Determine the (x, y) coordinate at the center of the cell enclosing the given text.  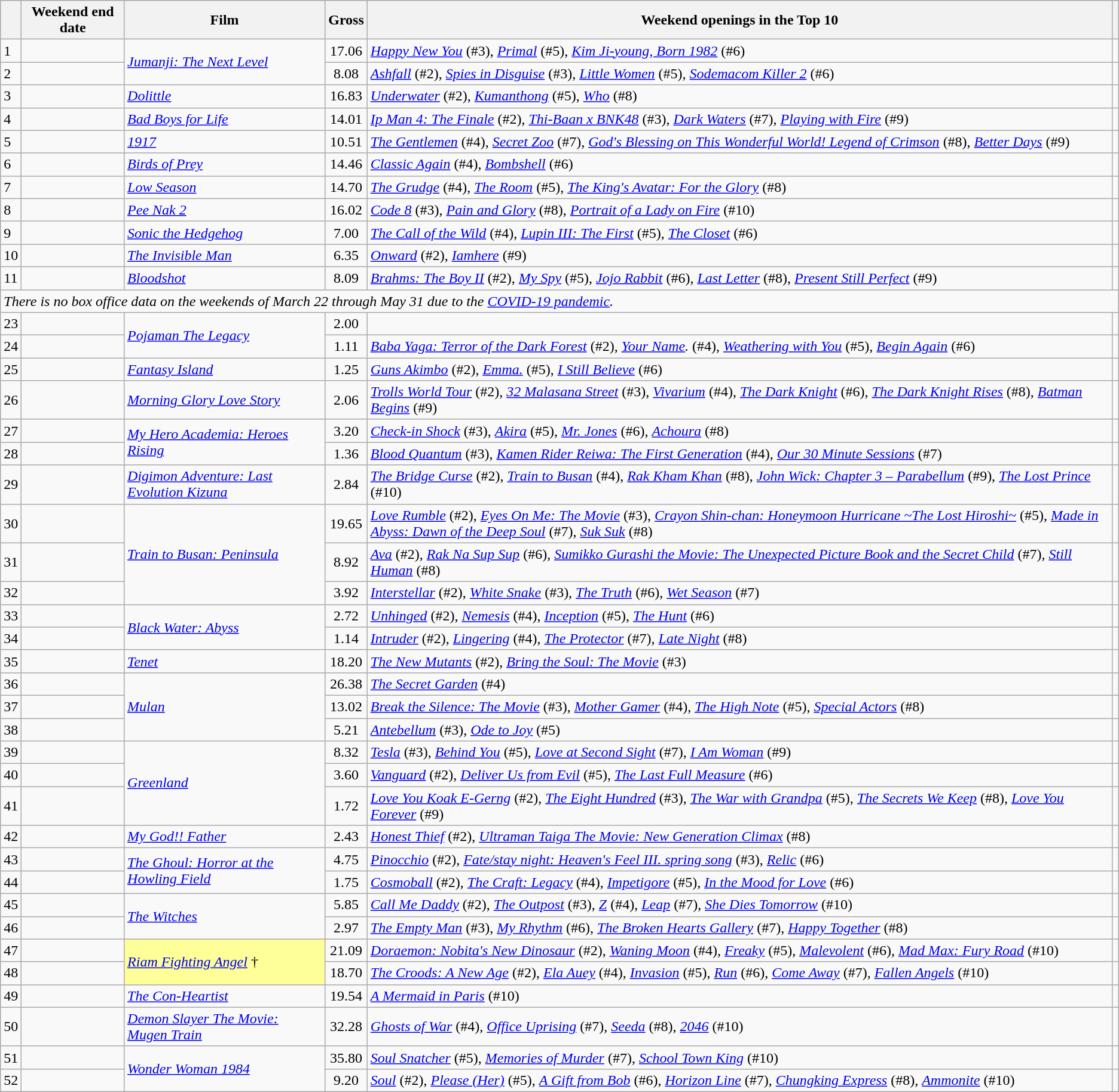
8.32 (347, 753)
13.02 (347, 706)
4 (11, 119)
39 (11, 753)
The New Mutants (#2), Bring the Soul: The Movie (#3) (739, 661)
Cosmoball (#2), The Craft: Legacy (#4), Impetigore (#5), In the Mood for Love (#6) (739, 882)
2.06 (347, 400)
Soul (#2), Please (Her) (#5), A Gift from Bob (#6), Horizon Line (#7), Chungking Express (#8), Ammonite (#10) (739, 1080)
14.01 (347, 119)
21.09 (347, 950)
27 (11, 431)
Weekend end date (73, 20)
4.75 (347, 859)
41 (11, 806)
1.72 (347, 806)
8.92 (347, 562)
Low Season (225, 187)
30 (11, 524)
Ava (#2), Rak Na Sup Sup (#6), Sumikko Gurashi the Movie: The Unexpected Picture Book and the Secret Child (#7), Still Human (#8) (739, 562)
2.97 (347, 928)
8.08 (347, 74)
1 (11, 51)
33 (11, 616)
6 (11, 164)
23 (11, 324)
The Bridge Curse (#2), Train to Busan (#4), Rak Kham Khan (#8), John Wick: Chapter 3 – Parabellum (#9), The Lost Prince (#10) (739, 484)
The Ghoul: Horror at the Howling Field (225, 871)
19.65 (347, 524)
2.72 (347, 616)
6.35 (347, 255)
Unhinged (#2), Nemesis (#4), Inception (#5), The Hunt (#6) (739, 616)
The Grudge (#4), The Room (#5), The King's Avatar: For the Glory (#8) (739, 187)
The Gentlemen (#4), Secret Zoo (#7), God's Blessing on This Wonderful World! Legend of Crimson (#8), Better Days (#9) (739, 142)
Jumanji: The Next Level (225, 62)
Doraemon: Nobita's New Dinosaur (#2), Waning Moon (#4), Freaky (#5), Malevolent (#6), Mad Max: Fury Road (#10) (739, 950)
Tesla (#3), Behind You (#5), Love at Second Sight (#7), I Am Woman (#9) (739, 753)
Ghosts of War (#4), Office Uprising (#7), Seeda (#8), 2046 (#10) (739, 1027)
Interstellar (#2), White Snake (#3), The Truth (#6), Wet Season (#7) (739, 593)
A Mermaid in Paris (#10) (739, 996)
1.25 (347, 369)
Pee Nak 2 (225, 210)
3.20 (347, 431)
9.20 (347, 1080)
There is no box office data on the weekends of March 22 through May 31 due to the COVID-19 pandemic. (559, 301)
3.60 (347, 775)
2.43 (347, 837)
18.70 (347, 973)
Underwater (#2), Kumanthong (#5), Who (#8) (739, 96)
Train to Busan: Peninsula (225, 554)
Guns Akimbo (#2), Emma. (#5), I Still Believe (#6) (739, 369)
44 (11, 882)
3.92 (347, 593)
Demon Slayer The Movie: Mugen Train (225, 1027)
Soul Snatcher (#5), Memories of Murder (#7), School Town King (#10) (739, 1057)
Morning Glory Love Story (225, 400)
Happy New You (#3), Primal (#5), Kim Ji-young, Born 1982 (#6) (739, 51)
3 (11, 96)
47 (11, 950)
32 (11, 593)
18.20 (347, 661)
1.14 (347, 638)
The Witches (225, 916)
7.00 (347, 233)
34 (11, 638)
25 (11, 369)
Vanguard (#2), Deliver Us from Evil (#5), The Last Full Measure (#6) (739, 775)
26 (11, 400)
The Secret Garden (#4) (739, 684)
Weekend openings in the Top 10 (739, 20)
The Empty Man (#3), My Rhythm (#6), The Broken Hearts Gallery (#7), Happy Together (#8) (739, 928)
Intruder (#2), Lingering (#4), The Protector (#7), Late Night (#8) (739, 638)
35 (11, 661)
Break the Silence: The Movie (#3), Mother Gamer (#4), The High Note (#5), Special Actors (#8) (739, 706)
14.46 (347, 164)
Film (225, 20)
Ip Man 4: The Finale (#2), Thi-Baan x BNK48 (#3), Dark Waters (#7), Playing with Fire (#9) (739, 119)
2 (11, 74)
Onward (#2), Iamhere (#9) (739, 255)
50 (11, 1027)
Wonder Woman 1984 (225, 1069)
16.83 (347, 96)
Mulan (225, 706)
52 (11, 1080)
Classic Again (#4), Bombshell (#6) (739, 164)
1917 (225, 142)
Blood Quantum (#3), Kamen Rider Reiwa: The First Generation (#4), Our 30 Minute Sessions (#7) (739, 454)
Bloodshot (225, 278)
The Invisible Man (225, 255)
My God!! Father (225, 837)
Riam Fighting Angel † (225, 962)
The Call of the Wild (#4), Lupin III: The First (#5), The Closet (#6) (739, 233)
1.11 (347, 347)
Baba Yaga: Terror of the Dark Forest (#2), Your Name. (#4), Weathering with You (#5), Begin Again (#6) (739, 347)
29 (11, 484)
35.80 (347, 1057)
Sonic the Hedgehog (225, 233)
14.70 (347, 187)
Fantasy Island (225, 369)
16.02 (347, 210)
Brahms: The Boy II (#2), My Spy (#5), Jojo Rabbit (#6), Last Letter (#8), Present Still Perfect (#9) (739, 278)
49 (11, 996)
The Con-Heartist (225, 996)
7 (11, 187)
2.00 (347, 324)
Gross (347, 20)
8.09 (347, 278)
17.06 (347, 51)
Trolls World Tour (#2), 32 Malasana Street (#3), Vivarium (#4), The Dark Knight (#6), The Dark Knight Rises (#8), Batman Begins (#9) (739, 400)
42 (11, 837)
8 (11, 210)
Pojaman The Legacy (225, 335)
Tenet (225, 661)
Birds of Prey (225, 164)
40 (11, 775)
19.54 (347, 996)
26.38 (347, 684)
5.21 (347, 730)
51 (11, 1057)
5.85 (347, 905)
Ashfall (#2), Spies in Disguise (#3), Little Women (#5), Sodemacom Killer 2 (#6) (739, 74)
28 (11, 454)
5 (11, 142)
1.75 (347, 882)
Black Water: Abyss (225, 627)
31 (11, 562)
10.51 (347, 142)
11 (11, 278)
Code 8 (#3), Pain and Glory (#8), Portrait of a Lady on Fire (#10) (739, 210)
Bad Boys for Life (225, 119)
1.36 (347, 454)
38 (11, 730)
36 (11, 684)
Check-in Shock (#3), Akira (#5), Mr. Jones (#6), Achoura (#8) (739, 431)
46 (11, 928)
48 (11, 973)
Antebellum (#3), Ode to Joy (#5) (739, 730)
Dolittle (225, 96)
37 (11, 706)
43 (11, 859)
10 (11, 255)
Greenland (225, 783)
Love You Koak E-Gerng (#2), The Eight Hundred (#3), The War with Grandpa (#5), The Secrets We Keep (#8), Love You Forever (#9) (739, 806)
9 (11, 233)
Honest Thief (#2), Ultraman Taiga The Movie: New Generation Climax (#8) (739, 837)
My Hero Academia: Heroes Rising (225, 442)
24 (11, 347)
The Croods: A New Age (#2), Ela Auey (#4), Invasion (#5), Run (#6), Come Away (#7), Fallen Angels (#10) (739, 973)
Pinocchio (#2), Fate/stay night: Heaven's Feel III. spring song (#3), Relic (#6) (739, 859)
32.28 (347, 1027)
45 (11, 905)
2.84 (347, 484)
Digimon Adventure: Last Evolution Kizuna (225, 484)
Call Me Daddy (#2), The Outpost (#3), Z (#4), Leap (#7), She Dies Tomorrow (#10) (739, 905)
